Return the (x, y) coordinate for the center point of the cell that contains the specified text.  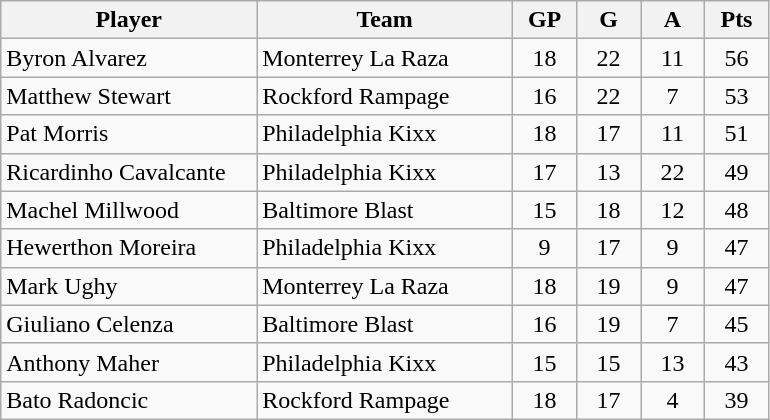
39 (736, 400)
4 (672, 400)
A (672, 20)
Bato Radoncic (129, 400)
Byron Alvarez (129, 58)
G (609, 20)
Giuliano Celenza (129, 324)
12 (672, 210)
GP (545, 20)
Pts (736, 20)
51 (736, 134)
Player (129, 20)
Team (385, 20)
Ricardinho Cavalcante (129, 172)
53 (736, 96)
Matthew Stewart (129, 96)
Machel Millwood (129, 210)
Hewerthon Moreira (129, 248)
49 (736, 172)
45 (736, 324)
56 (736, 58)
43 (736, 362)
Mark Ughy (129, 286)
Pat Morris (129, 134)
Anthony Maher (129, 362)
48 (736, 210)
